For the text-containing cell, return its midpoint in (x, y) coordinate format. 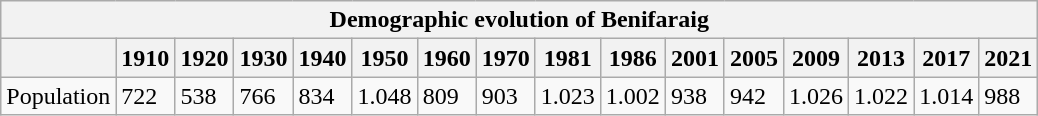
942 (754, 96)
1940 (322, 58)
722 (146, 96)
988 (1008, 96)
1960 (446, 58)
903 (506, 96)
1970 (506, 58)
1981 (568, 58)
2017 (946, 58)
1920 (204, 58)
1910 (146, 58)
1.002 (632, 96)
1950 (384, 58)
2005 (754, 58)
1.026 (816, 96)
938 (694, 96)
834 (322, 96)
1.014 (946, 96)
538 (204, 96)
Population (58, 96)
766 (264, 96)
2001 (694, 58)
809 (446, 96)
1930 (264, 58)
1.023 (568, 96)
1.048 (384, 96)
1.022 (882, 96)
2021 (1008, 58)
2013 (882, 58)
Demographic evolution of Benifaraig (520, 20)
2009 (816, 58)
1986 (632, 58)
